Capture the cell that displays the provided text and extract its [x, y] central coordinate. 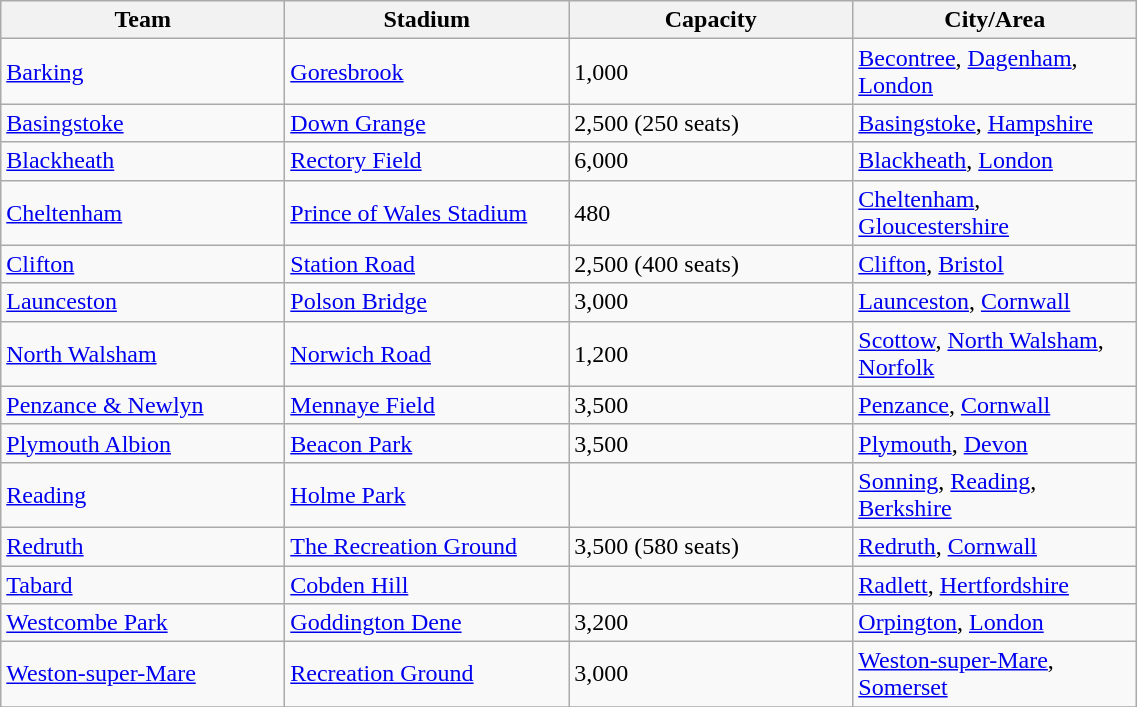
Scottow, North Walsham, Norfolk [995, 354]
Holme Park [427, 494]
Sonning, Reading, Berkshire [995, 494]
Basingstoke [143, 123]
Penzance, Cornwall [995, 405]
3,200 [711, 623]
Capacity [711, 20]
Weston-super-Mare [143, 674]
Weston-super-Mare, Somerset [995, 674]
Becontree, Dagenham, London [995, 72]
Blackheath, London [995, 161]
Plymouth Albion [143, 443]
Launceston [143, 302]
Cobden Hill [427, 585]
Blackheath [143, 161]
Station Road [427, 264]
2,500 (400 seats) [711, 264]
City/Area [995, 20]
Cheltenham, Gloucestershire [995, 212]
Reading [143, 494]
1,200 [711, 354]
Clifton, Bristol [995, 264]
Down Grange [427, 123]
Barking [143, 72]
Goddington Dene [427, 623]
2,500 (250 seats) [711, 123]
Rectory Field [427, 161]
1,000 [711, 72]
North Walsham [143, 354]
Norwich Road [427, 354]
6,000 [711, 161]
Recreation Ground [427, 674]
Clifton [143, 264]
Redruth, Cornwall [995, 546]
Redruth [143, 546]
3,500 (580 seats) [711, 546]
Penzance & Newlyn [143, 405]
Stadium [427, 20]
Tabard [143, 585]
Cheltenham [143, 212]
Prince of Wales Stadium [427, 212]
Goresbrook [427, 72]
Beacon Park [427, 443]
Westcombe Park [143, 623]
480 [711, 212]
Basingstoke, Hampshire [995, 123]
Polson Bridge [427, 302]
Radlett, Hertfordshire [995, 585]
Mennaye Field [427, 405]
Orpington, London [995, 623]
Team [143, 20]
Plymouth, Devon [995, 443]
Launceston, Cornwall [995, 302]
The Recreation Ground [427, 546]
